Scan for the cell matching the given text and deliver its [x, y] coordinate at center. 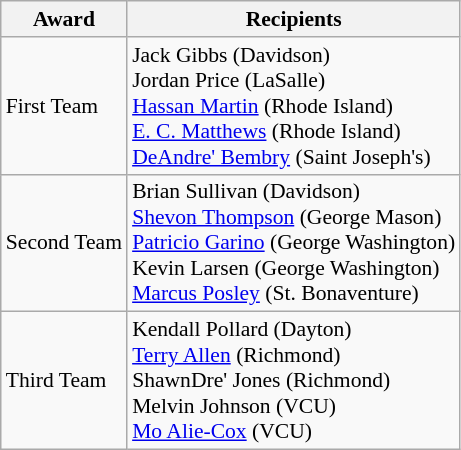
Second Team [64, 243]
First Team [64, 106]
Third Team [64, 381]
Award [64, 19]
Kendall Pollard (Dayton)Terry Allen (Richmond)ShawnDre' Jones (Richmond)Melvin Johnson (VCU)Mo Alie-Cox (VCU) [294, 381]
Recipients [294, 19]
Jack Gibbs (Davidson)Jordan Price (LaSalle)Hassan Martin (Rhode Island)E. C. Matthews (Rhode Island)DeAndre' Bembry (Saint Joseph's) [294, 106]
